Pinpoint the cell where the given text exists, returning its (X, Y) midpoint coordinate. 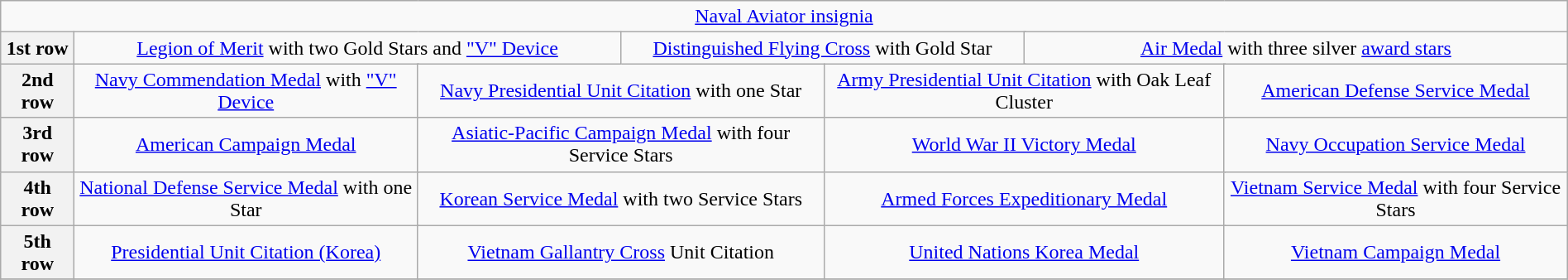
Legion of Merit with two Gold Stars and "V" Device (347, 48)
Naval Aviator insignia (784, 17)
American Defense Service Medal (1396, 91)
Army Presidential Unit Citation with Oak Leaf Cluster (1024, 91)
Air Medal with three silver award stars (1297, 48)
Vietnam Campaign Medal (1396, 252)
American Campaign Medal (246, 144)
Distinguished Flying Cross with Gold Star (822, 48)
1st row (38, 48)
Navy Commendation Medal with "V" Device (246, 91)
National Defense Service Medal with one Star (246, 199)
Navy Presidential Unit Citation with one Star (621, 91)
2nd row (38, 91)
3rd row (38, 144)
United Nations Korea Medal (1024, 252)
Korean Service Medal with two Service Stars (621, 199)
Armed Forces Expeditionary Medal (1024, 199)
Vietnam Service Medal with four Service Stars (1396, 199)
Asiatic-Pacific Campaign Medal with four Service Stars (621, 144)
4th row (38, 199)
World War II Victory Medal (1024, 144)
Navy Occupation Service Medal (1396, 144)
Presidential Unit Citation (Korea) (246, 252)
Vietnam Gallantry Cross Unit Citation (621, 252)
5th row (38, 252)
